Pinpoint the cell where the given text exists, returning its (x, y) midpoint coordinate. 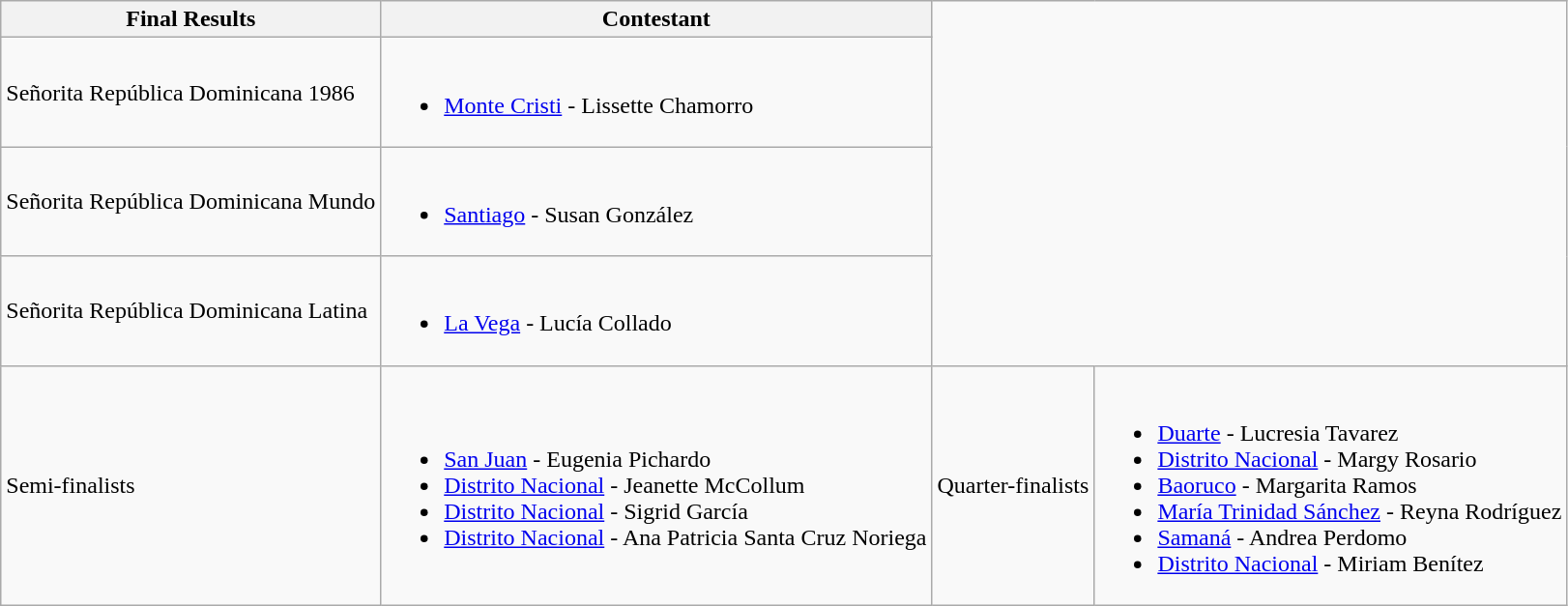
Quarter-finalists (1013, 485)
Señorita República Dominicana Mundo (191, 201)
Santiago - Susan González (656, 201)
San Juan - Eugenia PichardoDistrito Nacional - Jeanette McCollumDistrito Nacional - Sigrid GarcíaDistrito Nacional - Ana Patricia Santa Cruz Noriega (656, 485)
Final Results (191, 19)
La Vega - Lucía Collado (656, 311)
Señorita República Dominicana Latina (191, 311)
Monte Cristi - Lissette Chamorro (656, 93)
Contestant (656, 19)
Señorita República Dominicana 1986 (191, 93)
Semi-finalists (191, 485)
